Detect which cell encompasses the target text, then output its (x, y) center coordinate. 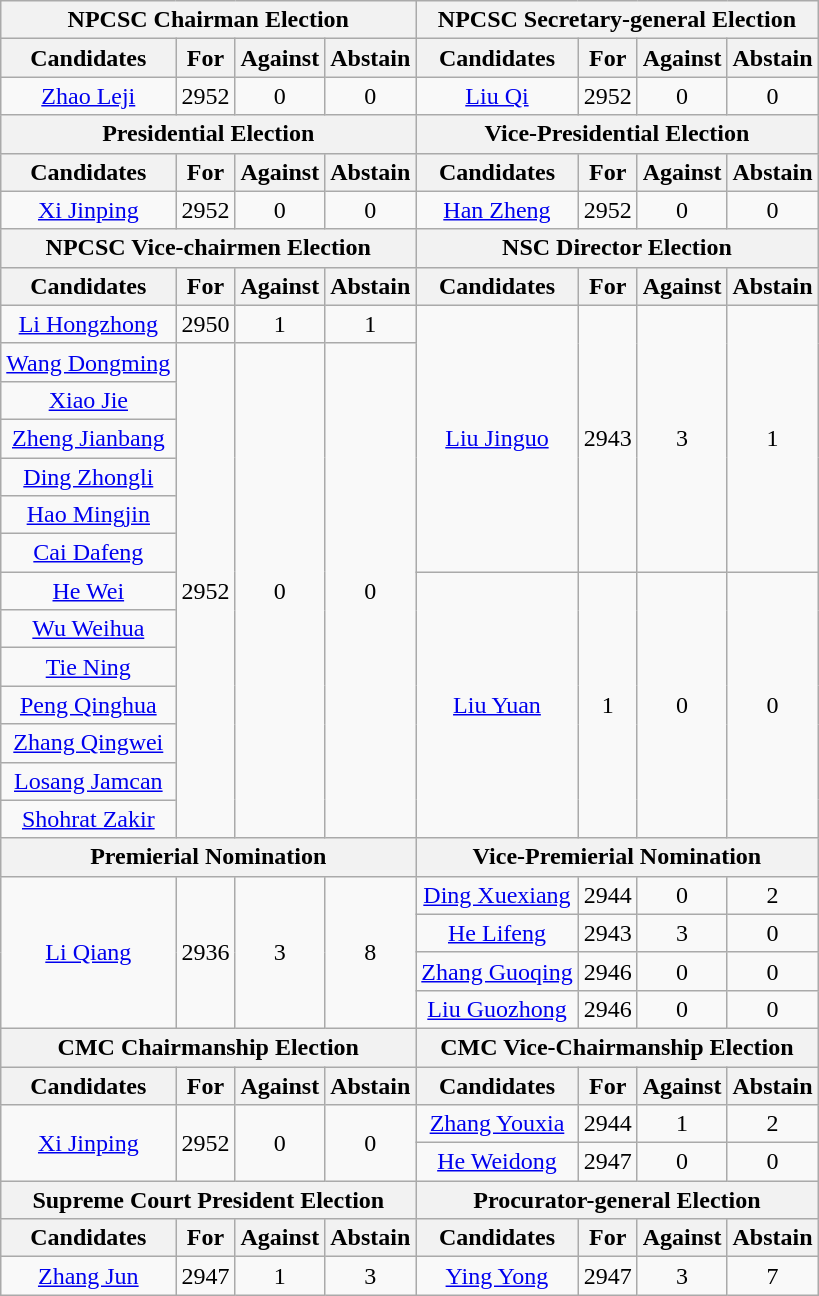
Han Zheng (497, 210)
NPCSC Vice-chairmen Election (208, 248)
Hao Mingjin (88, 515)
Peng Qinghua (88, 705)
Ding Xuexiang (497, 895)
Supreme Court President Election (208, 1200)
Liu Guozhong (497, 1009)
Liu Yuan (497, 705)
Tie Ning (88, 667)
Ding Zhongli (88, 477)
2950 (206, 324)
Liu Qi (497, 96)
He Lifeng (497, 933)
Zhang Qingwei (88, 743)
Vice-Premierial Nomination (617, 857)
CMC Vice-Chairmanship Election (617, 1047)
Wu Weihua (88, 629)
Wang Dongming (88, 362)
Zhang Jun (88, 1276)
Presidential Election (208, 134)
Xiao Jie (88, 400)
Zhang Youxia (497, 1124)
8 (370, 952)
Cai Dafeng (88, 553)
Losang Jamcan (88, 781)
He Weidong (497, 1162)
Ying Yong (497, 1276)
Shohrat Zakir (88, 819)
NPCSC Secretary-general Election (617, 20)
Liu Jinguo (497, 438)
Zhang Guoqing (497, 971)
NPCSC Chairman Election (208, 20)
He Wei (88, 591)
NSC Director Election (617, 248)
7 (772, 1276)
Vice-Presidential Election (617, 134)
Li Hongzhong (88, 324)
Zhao Leji (88, 96)
Premierial Nomination (208, 857)
Li Qiang (88, 952)
Zheng Jianbang (88, 438)
CMC Chairmanship Election (208, 1047)
2936 (206, 952)
Procurator-general Election (617, 1200)
